Return [x, y] of the center of cell containing provided text 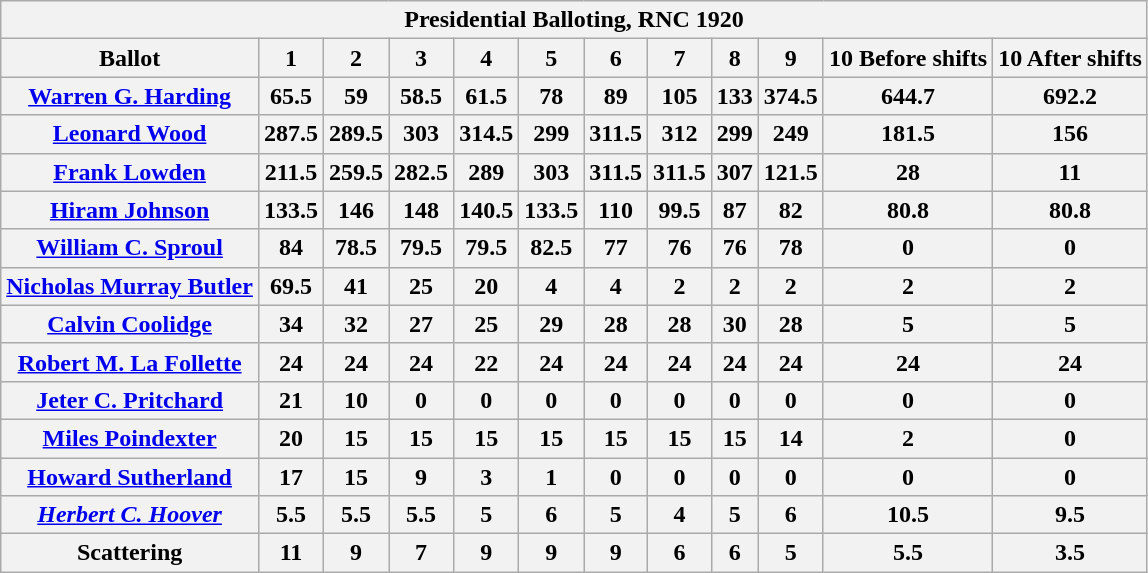
82.5 [552, 248]
289.5 [356, 134]
121.5 [790, 172]
Frank Lowden [130, 172]
133 [734, 96]
Herbert C. Hoover [130, 515]
78.5 [356, 248]
61.5 [486, 96]
Robert M. La Follette [130, 362]
82 [790, 210]
259.5 [356, 172]
Miles Poindexter [130, 438]
Warren G. Harding [130, 96]
14 [790, 438]
41 [356, 286]
156 [1070, 134]
29 [552, 324]
Jeter C. Pritchard [130, 400]
69.5 [290, 286]
58.5 [422, 96]
Howard Sutherland [130, 477]
Ballot [130, 58]
10 After shifts [1070, 58]
65.5 [290, 96]
Nicholas Murray Butler [130, 286]
146 [356, 210]
84 [290, 248]
10 Before shifts [908, 58]
Presidential Balloting, RNC 1920 [574, 20]
644.7 [908, 96]
59 [356, 96]
692.2 [1070, 96]
312 [680, 134]
34 [290, 324]
Leonard Wood [130, 134]
99.5 [680, 210]
307 [734, 172]
77 [616, 248]
148 [422, 210]
Scattering [130, 553]
87 [734, 210]
211.5 [290, 172]
Calvin Coolidge [130, 324]
374.5 [790, 96]
William C. Sproul [130, 248]
17 [290, 477]
9.5 [1070, 515]
105 [680, 96]
10.5 [908, 515]
30 [734, 324]
314.5 [486, 134]
89 [616, 96]
22 [486, 362]
Hiram Johnson [130, 210]
181.5 [908, 134]
287.5 [290, 134]
32 [356, 324]
282.5 [422, 172]
3.5 [1070, 553]
10 [356, 400]
110 [616, 210]
140.5 [486, 210]
21 [290, 400]
289 [486, 172]
249 [790, 134]
8 [734, 58]
27 [422, 324]
